Pinpoint the cell where the given text exists, returning its [X, Y] midpoint coordinate. 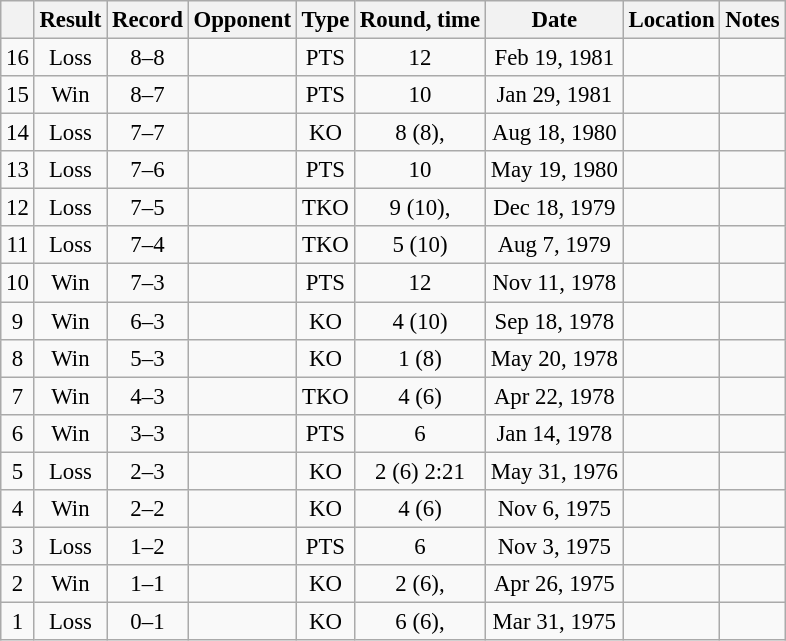
6–3 [148, 321]
11 [18, 245]
3–3 [148, 433]
13 [18, 170]
7–4 [148, 245]
May 31, 1976 [554, 471]
May 20, 1978 [554, 358]
Type [325, 20]
9 [18, 321]
0–1 [148, 621]
Nov 6, 1975 [554, 509]
Notes [752, 20]
8 [18, 358]
4 (10) [420, 321]
4 [18, 509]
7–5 [148, 208]
6 (6), [420, 621]
5–3 [148, 358]
Round, time [420, 20]
8–8 [148, 58]
May 19, 1980 [554, 170]
2 (6), [420, 584]
5 [18, 471]
15 [18, 95]
Dec 18, 1979 [554, 208]
Location [672, 20]
Date [554, 20]
8–7 [148, 95]
2–2 [148, 509]
2 (6) 2:21 [420, 471]
1–1 [148, 584]
2 [18, 584]
Nov 11, 1978 [554, 283]
Nov 3, 1975 [554, 546]
Feb 19, 1981 [554, 58]
Apr 22, 1978 [554, 396]
3 [18, 546]
Jan 29, 1981 [554, 95]
2–3 [148, 471]
7–7 [148, 133]
Aug 7, 1979 [554, 245]
14 [18, 133]
16 [18, 58]
1 [18, 621]
1–2 [148, 546]
4–3 [148, 396]
7–3 [148, 283]
Opponent [242, 20]
Apr 26, 1975 [554, 584]
Record [148, 20]
Sep 18, 1978 [554, 321]
Result [70, 20]
9 (10), [420, 208]
1 (8) [420, 358]
5 (10) [420, 245]
Jan 14, 1978 [554, 433]
Mar 31, 1975 [554, 621]
8 (8), [420, 133]
7–6 [148, 170]
Aug 18, 1980 [554, 133]
7 [18, 396]
